Return (X, Y) of the center of cell containing provided text 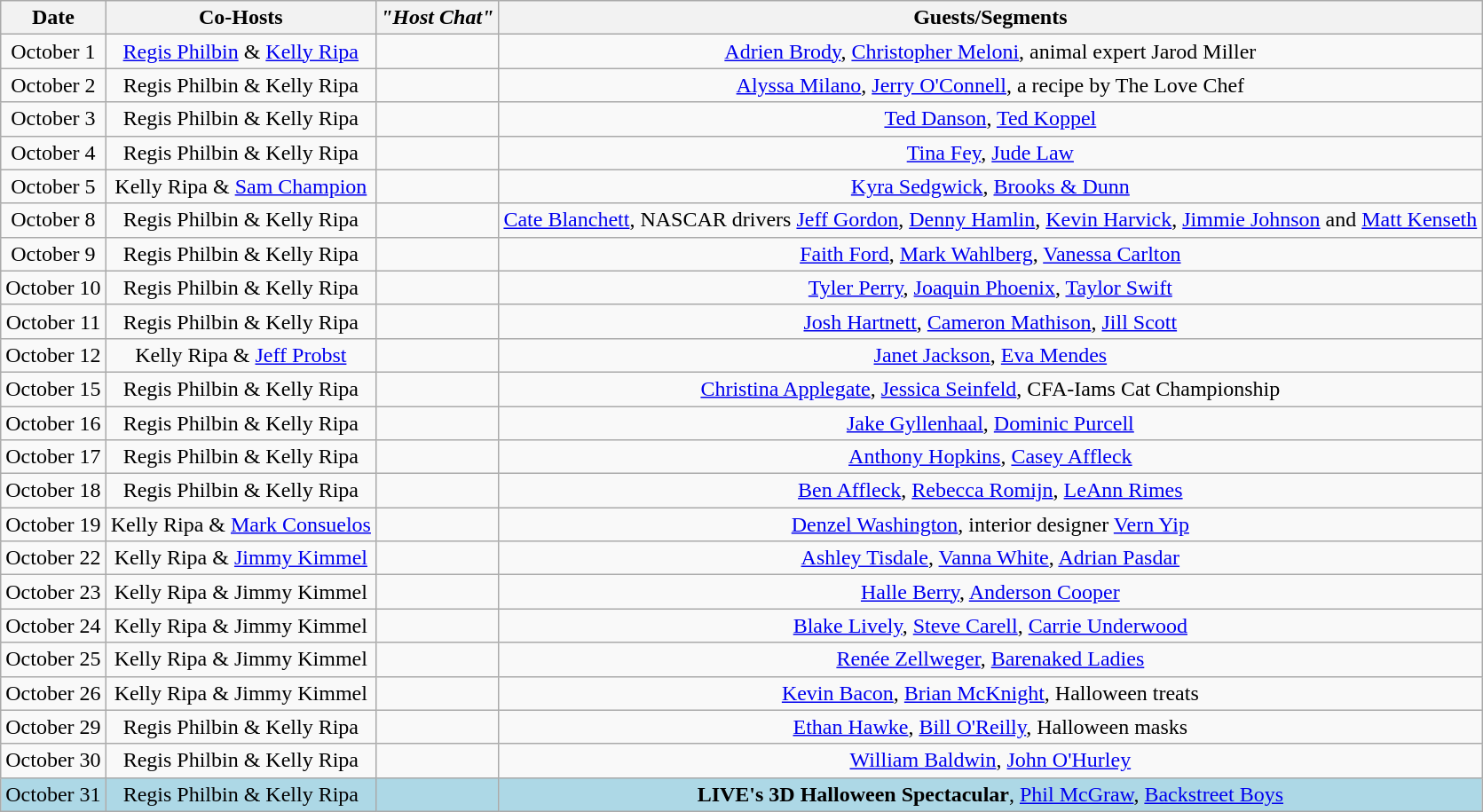
October 30 (53, 761)
Adrien Brody, Christopher Meloni, animal expert Jarod Miller (990, 51)
"Host Chat" (437, 18)
October 9 (53, 254)
October 12 (53, 355)
Christina Applegate, Jessica Seinfeld, CFA-Iams Cat Championship (990, 389)
Halle Berry, Anderson Cooper (990, 592)
Renée Zellweger, Barenaked Ladies (990, 659)
Jake Gyllenhaal, Dominic Purcell (990, 423)
Date (53, 18)
October 11 (53, 321)
Janet Jackson, Eva Mendes (990, 355)
October 10 (53, 288)
Guests/Segments (990, 18)
October 2 (53, 85)
Ben Affleck, Rebecca Romijn, LeAnn Rimes (990, 491)
Kyra Sedgwick, Brooks & Dunn (990, 186)
Kelly Ripa & Mark Consuelos (241, 524)
Kelly Ripa & Jeff Probst (241, 355)
Ethan Hawke, Bill O'Reilly, Halloween masks (990, 727)
Kevin Bacon, Brian McKnight, Halloween treats (990, 693)
Josh Hartnett, Cameron Mathison, Jill Scott (990, 321)
Denzel Washington, interior designer Vern Yip (990, 524)
LIVE's 3D Halloween Spectacular, Phil McGraw, Backstreet Boys (990, 794)
October 22 (53, 558)
October 23 (53, 592)
October 19 (53, 524)
Ashley Tisdale, Vanna White, Adrian Pasdar (990, 558)
October 8 (53, 220)
October 29 (53, 727)
Tina Fey, Jude Law (990, 153)
October 5 (53, 186)
William Baldwin, John O'Hurley (990, 761)
October 18 (53, 491)
Ted Danson, Ted Koppel (990, 119)
October 16 (53, 423)
Anthony Hopkins, Casey Affleck (990, 457)
October 25 (53, 659)
Cate Blanchett, NASCAR drivers Jeff Gordon, Denny Hamlin, Kevin Harvick, Jimmie Johnson and Matt Kenseth (990, 220)
October 17 (53, 457)
Kelly Ripa & Sam Champion (241, 186)
October 31 (53, 794)
October 3 (53, 119)
October 1 (53, 51)
Co-Hosts (241, 18)
Faith Ford, Mark Wahlberg, Vanessa Carlton (990, 254)
October 15 (53, 389)
Tyler Perry, Joaquin Phoenix, Taylor Swift (990, 288)
Blake Lively, Steve Carell, Carrie Underwood (990, 626)
October 26 (53, 693)
Alyssa Milano, Jerry O'Connell, a recipe by The Love Chef (990, 85)
October 24 (53, 626)
October 4 (53, 153)
